Find where the given text appears and provide that cell's center as [X, Y] coordinate. 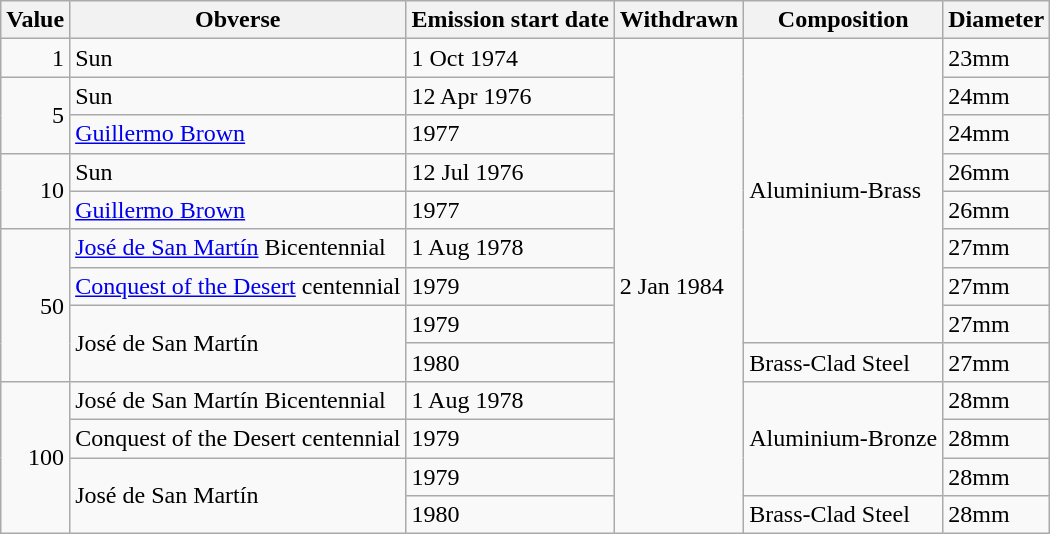
10 [36, 191]
12 Jul 1976 [510, 172]
Aluminium-Bronze [844, 438]
5 [36, 115]
Emission start date [510, 20]
Diameter [996, 20]
1 Oct 1974 [510, 58]
Withdrawn [678, 20]
1 [36, 58]
50 [36, 305]
2 Jan 1984 [678, 286]
Composition [844, 20]
23mm [996, 58]
Aluminium-Brass [844, 191]
100 [36, 457]
Value [36, 20]
12 Apr 1976 [510, 96]
Obverse [238, 20]
